Return the [X, Y] coordinate for the center point of the cell that contains the specified text.  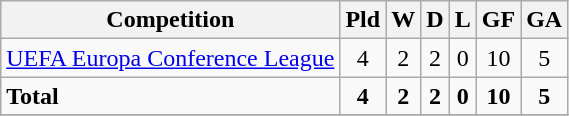
GF [498, 20]
L [462, 20]
W [404, 20]
Total [170, 96]
UEFA Europa Conference League [170, 58]
D [435, 20]
Competition [170, 20]
GA [544, 20]
Pld [363, 20]
